Return [X, Y] of the center of cell containing provided text 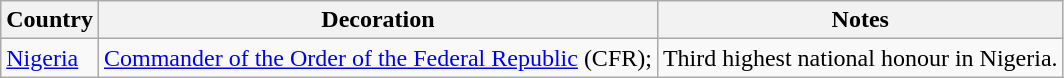
Notes [860, 20]
Third highest national honour in Nigeria. [860, 58]
Nigeria [50, 58]
Country [50, 20]
Decoration [378, 20]
Commander of the Order of the Federal Republic (CFR); [378, 58]
